Scan for the cell matching the given text and deliver its [x, y] coordinate at center. 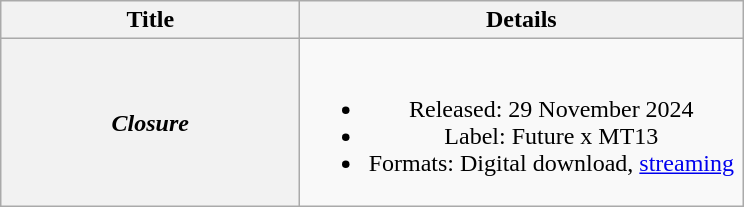
Title [150, 20]
Details [522, 20]
Released: 29 November 2024Label: Future x MT13Formats: Digital download, streaming [522, 122]
Closure [150, 122]
